Locate the cell with the specified text and output its [x, y] center coordinate. 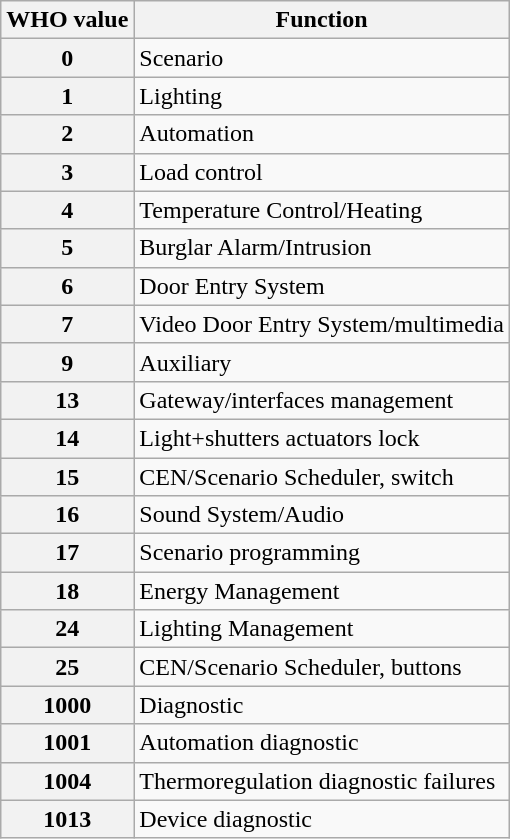
5 [68, 248]
Video Door Entry System/multimedia [322, 324]
Function [322, 20]
13 [68, 400]
Scenario [322, 58]
Sound System/Audio [322, 515]
Lighting Management [322, 629]
9 [68, 362]
1001 [68, 743]
1000 [68, 705]
Gateway/interfaces management [322, 400]
1013 [68, 819]
15 [68, 477]
Light+shutters actuators lock [322, 438]
4 [68, 210]
Thermoregulation diagnostic failures [322, 781]
Energy Management [322, 591]
14 [68, 438]
25 [68, 667]
Temperature Control/Heating [322, 210]
7 [68, 324]
Door Entry System [322, 286]
Scenario programming [322, 553]
1004 [68, 781]
Automation [322, 134]
3 [68, 172]
24 [68, 629]
16 [68, 515]
CEN/Scenario Scheduler, buttons [322, 667]
Auxiliary [322, 362]
Load control [322, 172]
Device diagnostic [322, 819]
18 [68, 591]
WHO value [68, 20]
Burglar Alarm/Intrusion [322, 248]
0 [68, 58]
2 [68, 134]
Lighting [322, 96]
Diagnostic [322, 705]
17 [68, 553]
Automation diagnostic [322, 743]
6 [68, 286]
1 [68, 96]
CEN/Scenario Scheduler, switch [322, 477]
